From the cell containing the given text, extract its center point as (x, y) coordinate. 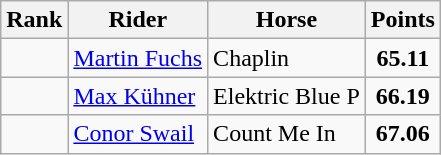
65.11 (402, 58)
66.19 (402, 96)
Rank (34, 20)
Chaplin (287, 58)
Conor Swail (138, 134)
Points (402, 20)
67.06 (402, 134)
Rider (138, 20)
Martin Fuchs (138, 58)
Count Me In (287, 134)
Horse (287, 20)
Elektric Blue P (287, 96)
Max Kühner (138, 96)
